Determine the [x, y] coordinate at the center of the cell enclosing the given text.  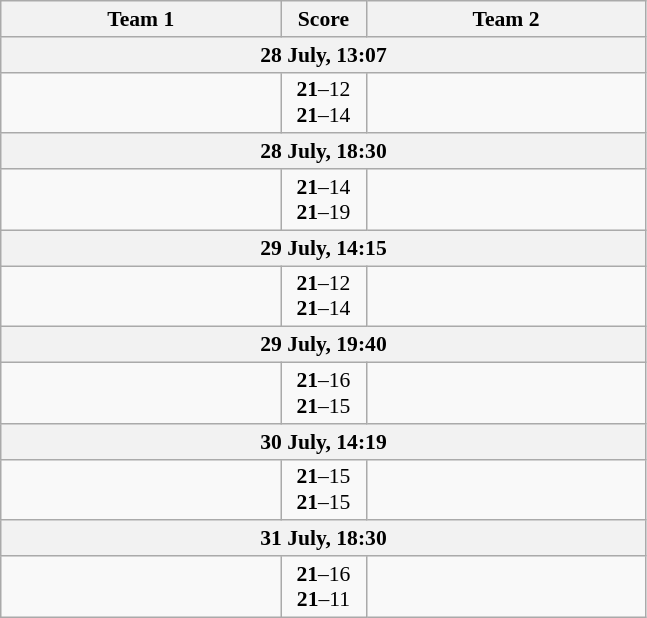
Team 1 [141, 19]
30 July, 14:19 [324, 442]
28 July, 13:07 [324, 55]
21–1621–15 [324, 394]
29 July, 14:15 [324, 248]
21–1621–11 [324, 586]
Score [324, 19]
21–1421–19 [324, 200]
21–1521–15 [324, 490]
28 July, 18:30 [324, 152]
31 July, 18:30 [324, 539]
Team 2 [506, 19]
29 July, 19:40 [324, 345]
